Return [x, y] of the center of cell containing provided text 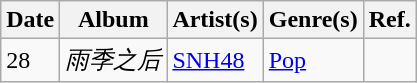
Pop [313, 60]
28 [30, 60]
Genre(s) [313, 20]
Ref. [390, 20]
Date [30, 20]
雨季之后 [114, 60]
SNH48 [215, 60]
Album [114, 20]
Artist(s) [215, 20]
